Capture the cell that displays the provided text and extract its (X, Y) central coordinate. 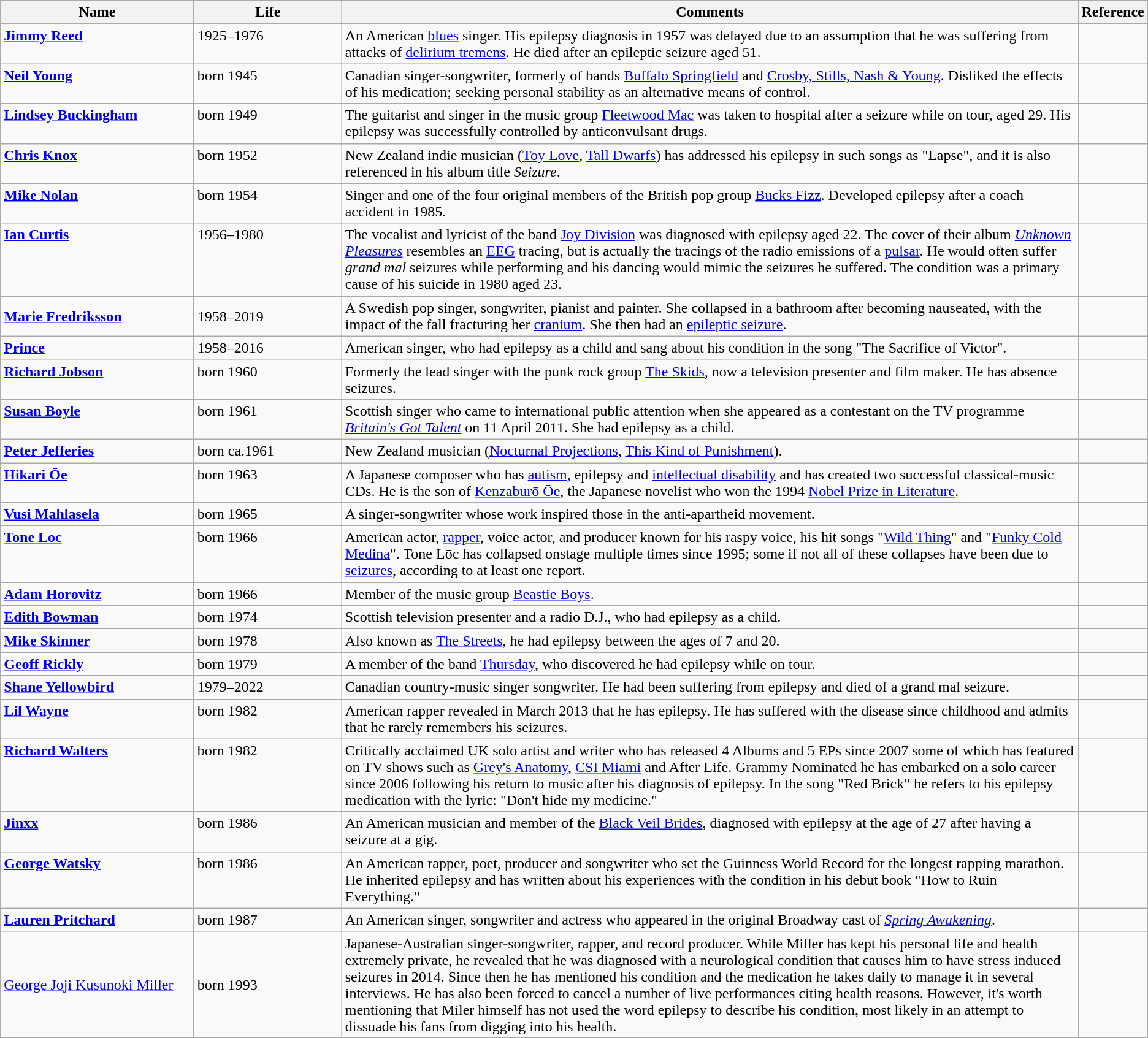
Adam Horovitz (97, 594)
born 1952 (267, 163)
Peter Jefferies (97, 451)
Singer and one of the four original members of the British pop group Bucks Fizz. Developed epilepsy after a coach accident in 1985. (710, 204)
born 1949 (267, 124)
born 1974 (267, 617)
born 1978 (267, 641)
born 1960 (267, 379)
born 1961 (267, 419)
1958–2016 (267, 348)
born 1954 (267, 204)
Lindsey Buckingham (97, 124)
born 1979 (267, 664)
Richard Walters (97, 775)
Canadian country-music singer songwriter. He had been suffering from epilepsy and died of a grand mal seizure. (710, 687)
Shane Yellowbird (97, 687)
Marie Fredriksson (97, 316)
Also known as The Streets, he had epilepsy between the ages of 7 and 20. (710, 641)
born 1987 (267, 920)
born 1945 (267, 83)
Life (267, 12)
American singer, who had epilepsy as a child and sang about his condition in the song "The Sacrifice of Victor". (710, 348)
Member of the music group Beastie Boys. (710, 594)
born 1993 (267, 985)
1925–1976 (267, 44)
Jinxx (97, 831)
Mike Skinner (97, 641)
Hikari Ōe (97, 482)
Edith Bowman (97, 617)
Reference (1112, 12)
Geoff Rickly (97, 664)
Tone Loc (97, 554)
born 1963 (267, 482)
A singer-songwriter whose work inspired those in the anti-apartheid movement. (710, 514)
Prince (97, 348)
Vusi Mahlasela (97, 514)
Comments (710, 12)
Chris Knox (97, 163)
1979–2022 (267, 687)
Ian Curtis (97, 260)
1956–1980 (267, 260)
Richard Jobson (97, 379)
born ca.1961 (267, 451)
Lauren Pritchard (97, 920)
A member of the band Thursday, who discovered he had epilepsy while on tour. (710, 664)
Name (97, 12)
Scottish television presenter and a radio D.J., who had epilepsy as a child. (710, 617)
Formerly the lead singer with the punk rock group The Skids, now a television presenter and film maker. He has absence seizures. (710, 379)
An American musician and member of the Black Veil Brides, diagnosed with epilepsy at the age of 27 after having a seizure at a gig. (710, 831)
George Joji Kusunoki Miller (97, 985)
Mike Nolan (97, 204)
Susan Boyle (97, 419)
Neil Young (97, 83)
An American singer, songwriter and actress who appeared in the original Broadway cast of Spring Awakening. (710, 920)
New Zealand musician (Nocturnal Projections, This Kind of Punishment). (710, 451)
Jimmy Reed (97, 44)
1958–2019 (267, 316)
George Watsky (97, 880)
born 1965 (267, 514)
Lil Wayne (97, 719)
